Provide the (X, Y) coordinate of the cell's center where the given text is located.  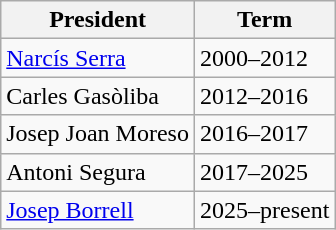
2000–2012 (264, 58)
President (98, 20)
Josep Borrell (98, 210)
Carles Gasòliba (98, 96)
Antoni Segura (98, 172)
Narcís Serra (98, 58)
Term (264, 20)
2017–2025 (264, 172)
2025–present (264, 210)
2016–2017 (264, 134)
2012–2016 (264, 96)
Josep Joan Moreso (98, 134)
